Scan for the cell matching the given text and deliver its [X, Y] coordinate at center. 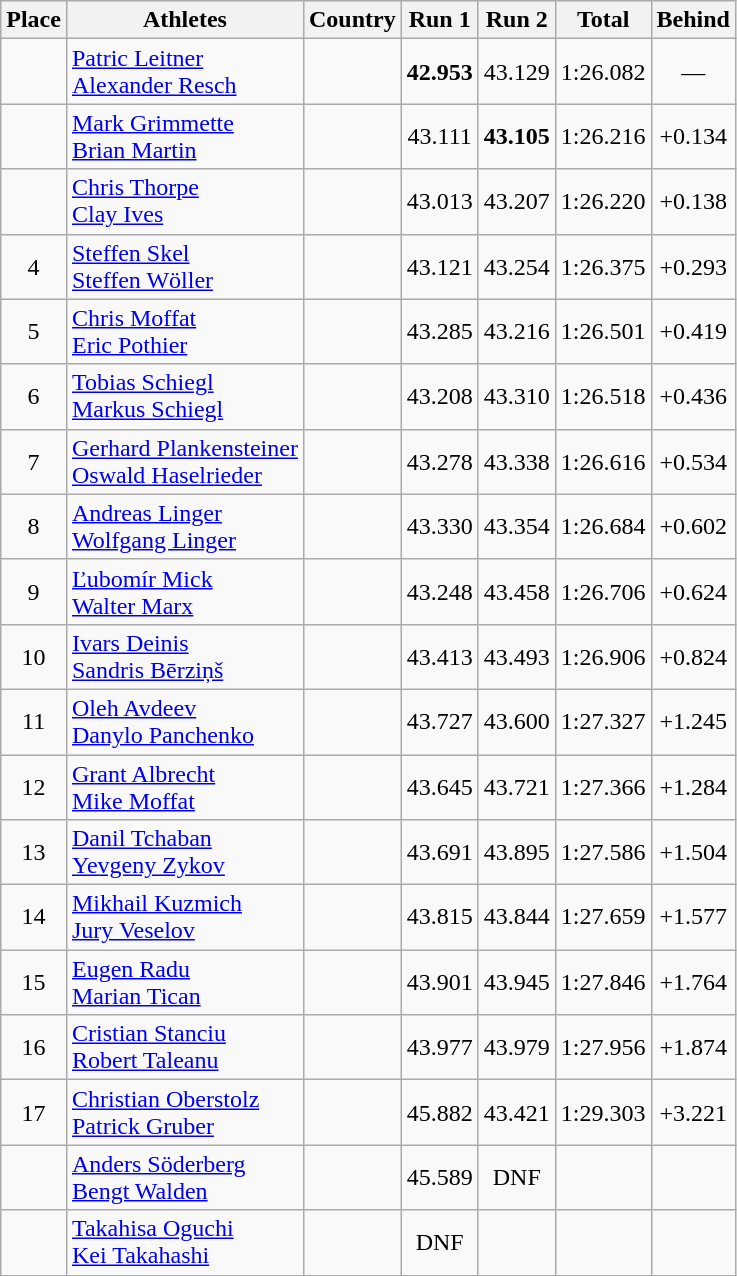
Takahisa Oguchi Kei Takahashi [184, 1242]
43.413 [440, 656]
+0.624 [693, 592]
Ľubomír Mick Walter Marx [184, 592]
1:26.220 [603, 202]
+1.504 [693, 852]
Steffen Skel Steffen Wöller [184, 266]
Country [352, 20]
43.330 [440, 526]
1:26.706 [603, 592]
43.310 [516, 396]
43.979 [516, 1048]
— [693, 72]
Run 2 [516, 20]
43.977 [440, 1048]
1:27.366 [603, 786]
Run 1 [440, 20]
Anders Söderberg Bengt Walden [184, 1178]
43.691 [440, 852]
12 [34, 786]
6 [34, 396]
13 [34, 852]
43.278 [440, 462]
43.844 [516, 918]
Tobias Schiegl Markus Schiegl [184, 396]
43.354 [516, 526]
+0.138 [693, 202]
43.600 [516, 722]
43.458 [516, 592]
9 [34, 592]
1:27.327 [603, 722]
Mikhail Kuzmich Jury Veselov [184, 918]
+0.419 [693, 332]
15 [34, 982]
43.111 [440, 136]
+0.134 [693, 136]
43.207 [516, 202]
1:26.518 [603, 396]
Grant Albrecht Mike Moffat [184, 786]
1:26.684 [603, 526]
43.645 [440, 786]
7 [34, 462]
5 [34, 332]
+0.534 [693, 462]
16 [34, 1048]
43.216 [516, 332]
Eugen Radu Marian Tican [184, 982]
1:26.216 [603, 136]
+3.221 [693, 1112]
Cristian Stanciu Robert Taleanu [184, 1048]
43.285 [440, 332]
43.105 [516, 136]
1:27.659 [603, 918]
+0.602 [693, 526]
Behind [693, 20]
1:26.616 [603, 462]
42.953 [440, 72]
+1.245 [693, 722]
Chris Moffat Eric Pothier [184, 332]
1:27.586 [603, 852]
14 [34, 918]
Oleh Avdeev Danylo Panchenko [184, 722]
1:26.375 [603, 266]
+1.577 [693, 918]
45.882 [440, 1112]
Mark Grimmette Brian Martin [184, 136]
Andreas Linger Wolfgang Linger [184, 526]
43.013 [440, 202]
43.727 [440, 722]
Danil Tchaban Yevgeny Zykov [184, 852]
43.895 [516, 852]
43.248 [440, 592]
1:27.846 [603, 982]
11 [34, 722]
10 [34, 656]
43.493 [516, 656]
43.129 [516, 72]
+0.824 [693, 656]
4 [34, 266]
Athletes [184, 20]
8 [34, 526]
Chris Thorpe Clay Ives [184, 202]
43.208 [440, 396]
+1.764 [693, 982]
+0.293 [693, 266]
43.815 [440, 918]
+1.284 [693, 786]
Gerhard Plankensteiner Oswald Haselrieder [184, 462]
1:27.956 [603, 1048]
+1.874 [693, 1048]
43.901 [440, 982]
43.421 [516, 1112]
Place [34, 20]
1:29.303 [603, 1112]
1:26.501 [603, 332]
43.721 [516, 786]
43.121 [440, 266]
45.589 [440, 1178]
Patric Leitner Alexander Resch [184, 72]
1:26.906 [603, 656]
Christian Oberstolz Patrick Gruber [184, 1112]
Ivars Deinis Sandris Bērziņš [184, 656]
17 [34, 1112]
43.945 [516, 982]
43.338 [516, 462]
Total [603, 20]
+0.436 [693, 396]
43.254 [516, 266]
1:26.082 [603, 72]
